Scan for the cell matching the given text and deliver its (x, y) coordinate at center. 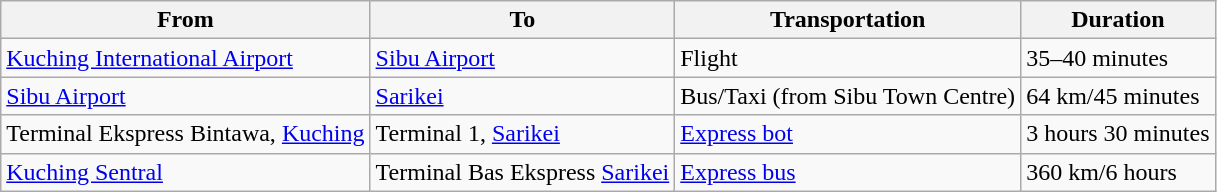
Sarikei (522, 96)
Terminal Bas Ekspress Sarikei (522, 172)
Express bot (848, 134)
64 km/45 minutes (1118, 96)
To (522, 20)
35–40 minutes (1118, 58)
Kuching Sentral (186, 172)
Terminal 1, Sarikei (522, 134)
Flight (848, 58)
3 hours 30 minutes (1118, 134)
Express bus (848, 172)
From (186, 20)
360 km/6 hours (1118, 172)
Bus/Taxi (from Sibu Town Centre) (848, 96)
Duration (1118, 20)
Kuching International Airport (186, 58)
Transportation (848, 20)
Terminal Ekspress Bintawa, Kuching (186, 134)
